Pinpoint the cell where the given text exists, returning its [X, Y] midpoint coordinate. 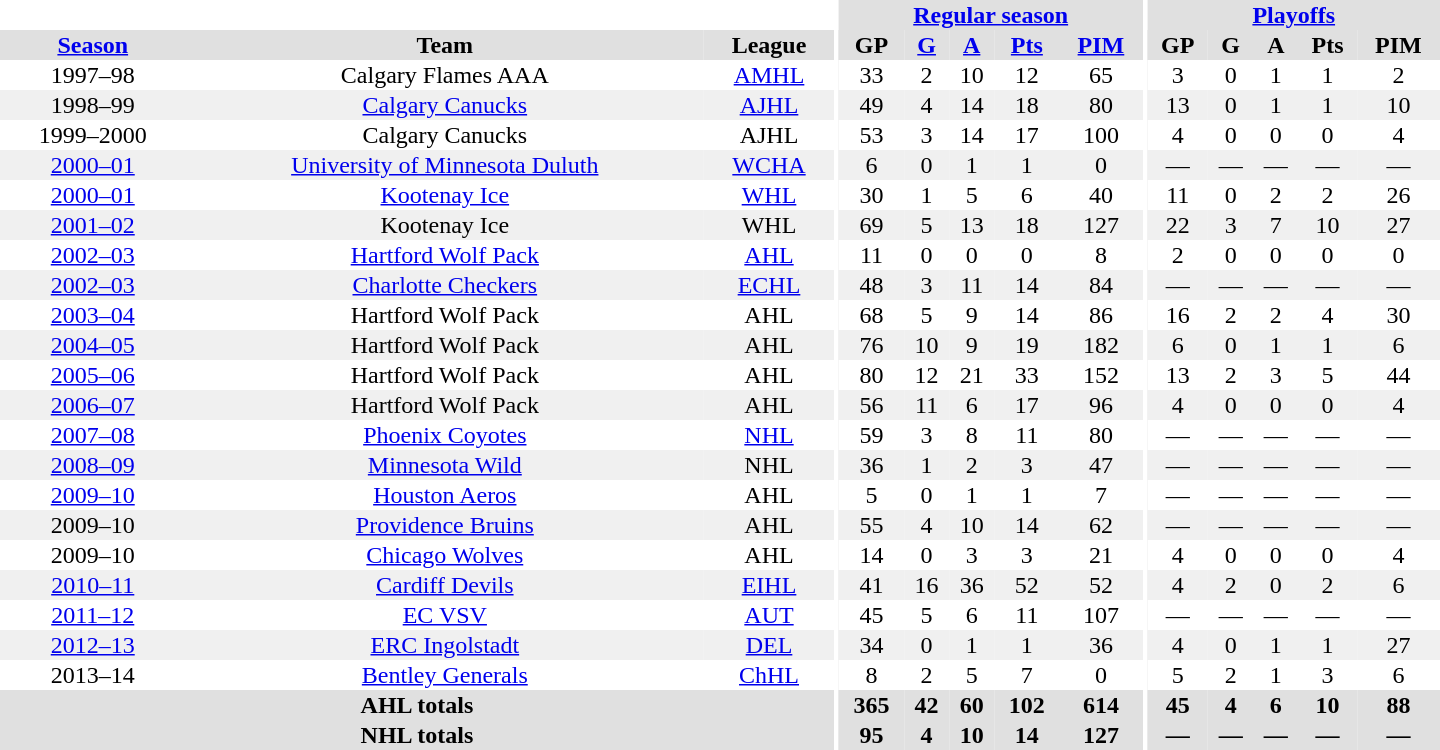
95 [872, 735]
2007–08 [93, 435]
NHL totals [417, 735]
Calgary Flames AAA [446, 75]
365 [872, 705]
53 [872, 135]
Bentley Generals [446, 675]
22 [1178, 225]
48 [872, 285]
2003–04 [93, 315]
86 [1100, 315]
Minnesota Wild [446, 465]
WCHA [769, 165]
AMHL [769, 75]
2012–13 [93, 645]
Season [93, 45]
Phoenix Coyotes [446, 435]
182 [1100, 345]
Regular season [991, 15]
1998–99 [93, 105]
96 [1100, 405]
34 [872, 645]
Team [446, 45]
Cardiff Devils [446, 585]
2006–07 [93, 405]
1999–2000 [93, 135]
2011–12 [93, 615]
88 [1398, 705]
AHL totals [417, 705]
107 [1100, 615]
56 [872, 405]
EIHL [769, 585]
Houston Aeros [446, 495]
2001–02 [93, 225]
AUT [769, 615]
614 [1100, 705]
40 [1100, 195]
Providence Bruins [446, 525]
69 [872, 225]
47 [1100, 465]
84 [1100, 285]
ChHL [769, 675]
60 [972, 705]
62 [1100, 525]
2010–11 [93, 585]
2004–05 [93, 345]
100 [1100, 135]
2013–14 [93, 675]
68 [872, 315]
Charlotte Checkers [446, 285]
76 [872, 345]
26 [1398, 195]
Playoffs [1294, 15]
ERC Ingolstadt [446, 645]
University of Minnesota Duluth [446, 165]
EC VSV [446, 615]
42 [926, 705]
2008–09 [93, 465]
55 [872, 525]
44 [1398, 375]
ECHL [769, 285]
59 [872, 435]
49 [872, 105]
League [769, 45]
102 [1026, 705]
DEL [769, 645]
1997–98 [93, 75]
19 [1026, 345]
152 [1100, 375]
2005–06 [93, 375]
41 [872, 585]
65 [1100, 75]
Chicago Wolves [446, 555]
